Capture the cell that displays the provided text and extract its [x, y] central coordinate. 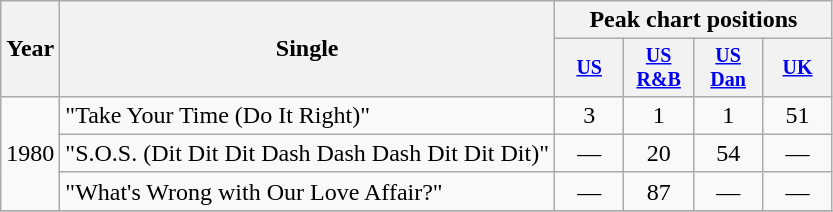
US [588, 68]
UK [798, 68]
3 [588, 115]
USR&B [658, 68]
"What's Wrong with Our Love Affair?" [308, 191]
USDan [728, 68]
1980 [30, 153]
54 [728, 153]
20 [658, 153]
Single [308, 49]
Peak chart positions [693, 20]
"Take Your Time (Do It Right)" [308, 115]
51 [798, 115]
"S.O.S. (Dit Dit Dit Dash Dash Dash Dit Dit Dit)" [308, 153]
87 [658, 191]
Year [30, 49]
